Determine the [X, Y] coordinate at the center of the cell enclosing the given text.  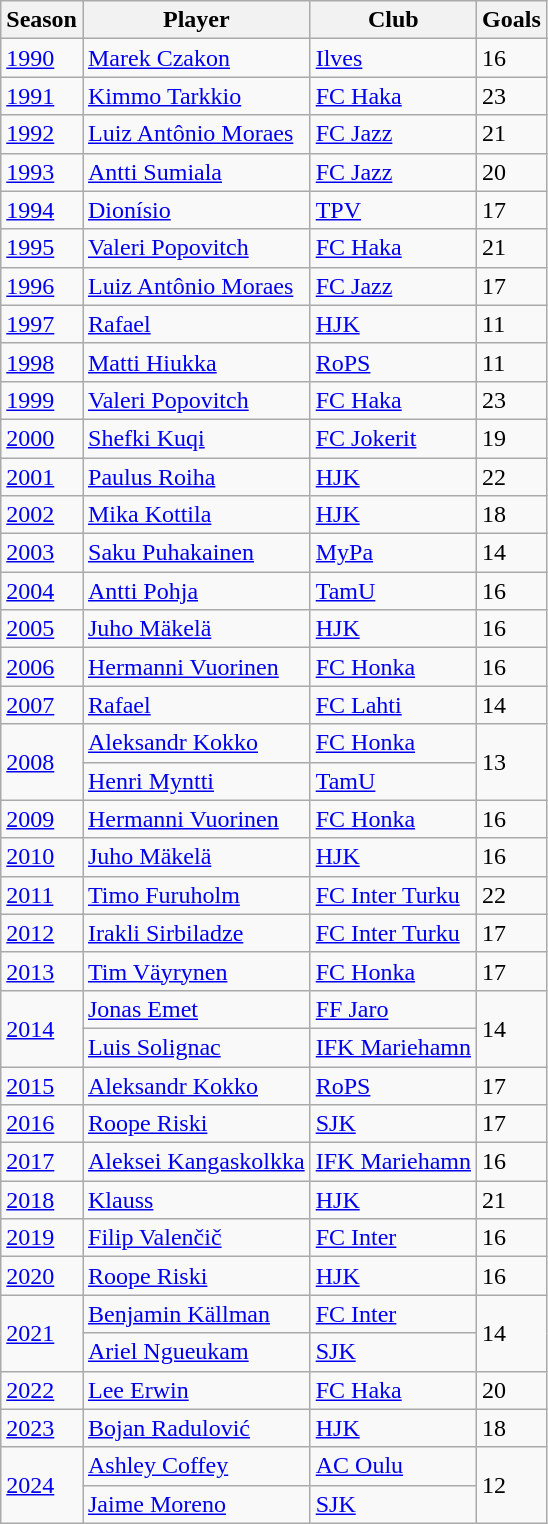
Matti Hiukka [196, 362]
2008 [42, 762]
Lee Erwin [196, 1390]
Goals [512, 20]
Luis Solignac [196, 1047]
1991 [42, 96]
Irakli Sirbiladze [196, 933]
Shefki Kuqi [196, 438]
2018 [42, 1200]
Ilves [393, 58]
2010 [42, 857]
2020 [42, 1276]
MyPa [393, 553]
2011 [42, 895]
2007 [42, 705]
FC Lahti [393, 705]
Club [393, 20]
Klauss [196, 1200]
Benjamin Källman [196, 1314]
FC Jokerit [393, 438]
Jonas Emet [196, 1009]
2015 [42, 1085]
1992 [42, 134]
1997 [42, 324]
2016 [42, 1124]
Henri Myntti [196, 781]
TPV [393, 210]
Saku Puhakainen [196, 553]
AC Oulu [393, 1466]
Dionísio [196, 210]
Jaime Moreno [196, 1504]
12 [512, 1485]
2023 [42, 1428]
Filip Valenčič [196, 1238]
Aleksei Kangaskolkka [196, 1162]
Tim Väyrynen [196, 971]
2006 [42, 667]
2024 [42, 1485]
2017 [42, 1162]
2019 [42, 1238]
Bojan Radulović [196, 1428]
2005 [42, 629]
1998 [42, 362]
Player [196, 20]
1999 [42, 400]
Timo Furuholm [196, 895]
Kimmo Tarkkio [196, 96]
2009 [42, 819]
Antti Sumiala [196, 172]
1994 [42, 210]
2021 [42, 1333]
Paulus Roiha [196, 477]
2000 [42, 438]
19 [512, 438]
Marek Czakon [196, 58]
2012 [42, 933]
1990 [42, 58]
1995 [42, 248]
2003 [42, 553]
Mika Kottila [196, 515]
2002 [42, 515]
Antti Pohja [196, 591]
13 [512, 762]
Season [42, 20]
1993 [42, 172]
Ashley Coffey [196, 1466]
2014 [42, 1028]
2004 [42, 591]
2001 [42, 477]
Ariel Ngueukam [196, 1352]
2013 [42, 971]
2022 [42, 1390]
1996 [42, 286]
FF Jaro [393, 1009]
